Capture the cell that displays the provided text and extract its (x, y) central coordinate. 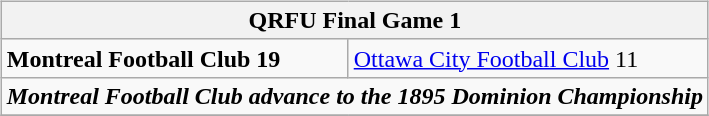
Montreal Football Club 19 (174, 58)
Montreal Football Club advance to the 1895 Dominion Championship (354, 96)
Ottawa City Football Club 11 (528, 58)
QRFU Final Game 1 (354, 20)
